Determine the (X, Y) coordinate at the center of the cell enclosing the given text.  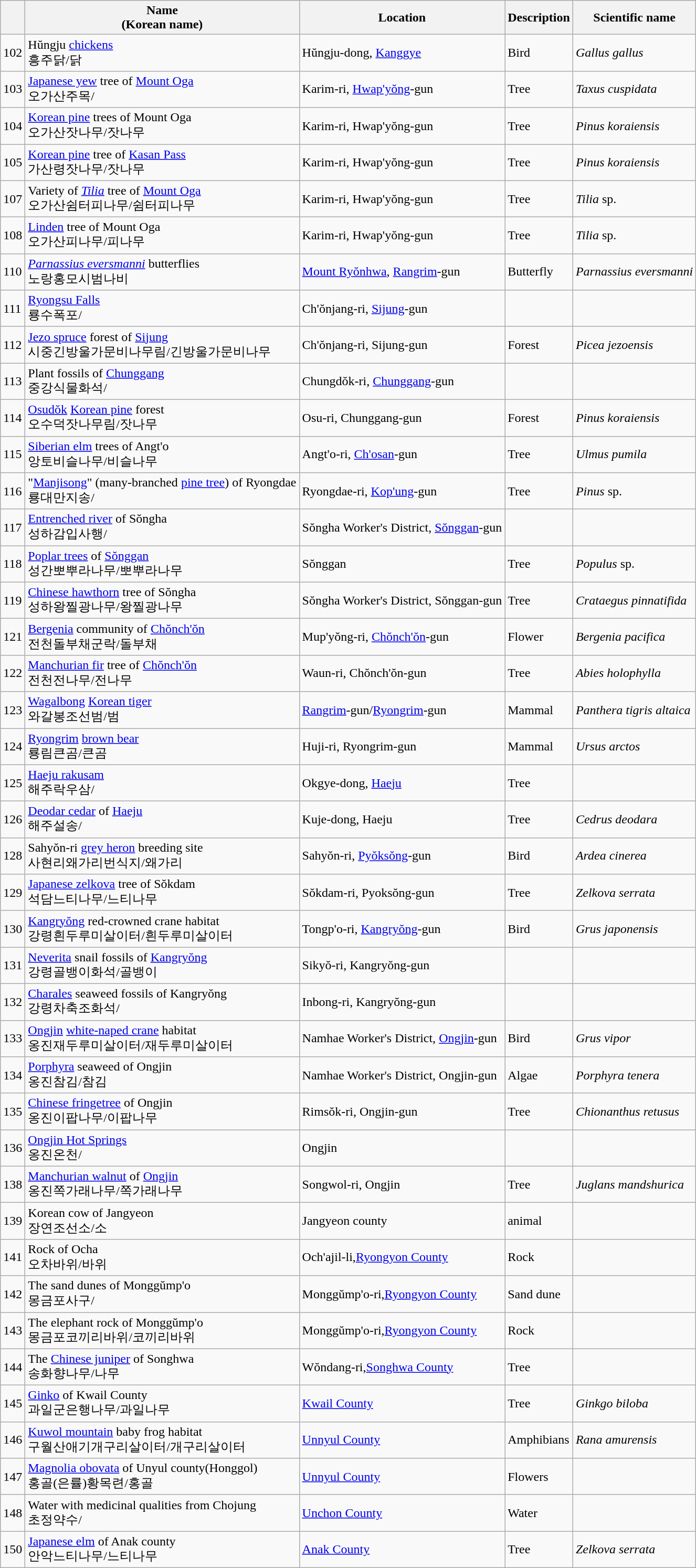
The elephant rock of Monggŭmp'o몽금포코끼리바위/코끼리바위 (162, 1330)
Sand dune (539, 1294)
Osudŏk Korean pine forest오수덕잣나무림/잣나무 (162, 418)
Poplar trees of Sŏnggan성간뽀뿌라나무/뽀뿌라나무 (162, 564)
Populus sp. (634, 564)
Water (539, 1513)
103 (13, 89)
104 (13, 126)
Ulmus pumila (634, 454)
107 (13, 199)
Jangyeon county (402, 1221)
115 (13, 454)
147 (13, 1477)
Huji-ri, Ryongrim-gun (402, 747)
Ardea cinerea (634, 856)
Kuje-dong, Haeju (402, 820)
Waun-ri, Chŏnch'ŏn-gun (402, 673)
Okgye-dong, Haeju (402, 783)
Ginkgo biloba (634, 1404)
Cedrus deodara (634, 820)
143 (13, 1330)
Jezo spruce forest of Sijung시중긴방울가문비나무림/긴방울가문비나무 (162, 345)
128 (13, 856)
Songwol-ri, Ongjin (402, 1184)
Crataegus pinnatifida (634, 600)
Kwail County (402, 1404)
122 (13, 673)
Haeju rakusam해주락우삼/ (162, 783)
Magnolia obovata of Unyul county(Honggol)홍골(은률)황목련/홍골 (162, 1477)
150 (13, 1550)
Sŏnggan (402, 564)
148 (13, 1513)
Picea jezoensis (634, 345)
Anak County (402, 1550)
Flower (539, 637)
Charales seaweed fossils of Kangryŏng강령차축조화석/ (162, 1002)
Rock of Ocha오차바위/바위 (162, 1257)
Parnassius eversmanni (634, 272)
113 (13, 382)
Japanese yew tree of Mount Oga오가산주목/ (162, 89)
Chungdŏk-ri, Chunggang-gun (402, 382)
145 (13, 1404)
Butterfly (539, 272)
135 (13, 1111)
144 (13, 1367)
139 (13, 1221)
Kangryŏng red-crowned crane habitat강령흰두루미살이터/흰두루미살이터 (162, 929)
Parnassius eversmanni butterflies노랑홍모시범나비 (162, 272)
Sahyŏn-ri grey heron breeding site사현리왜가리번식지/왜가리 (162, 856)
138 (13, 1184)
Name(Korean name) (162, 18)
Sahyŏn-ri, Pyŏksŏng-gun (402, 856)
Ongjin (402, 1148)
Inbong-ri, Kangryŏng-gun (402, 1002)
Ursus arctos (634, 747)
108 (13, 236)
animal (539, 1221)
Taxus cuspidata (634, 89)
Water with medicinal qualities from Chojung초정약수/ (162, 1513)
Japanese elm of Anak county안악느티나무/느티나무 (162, 1550)
105 (13, 162)
Chinese fringetree of Ongjin옹진이팝나무/이팝나무 (162, 1111)
141 (13, 1257)
Linden tree of Mount Oga오가산피나무/피나무 (162, 236)
Osu-ri, Chunggang-gun (402, 418)
132 (13, 1002)
117 (13, 527)
112 (13, 345)
110 (13, 272)
Porphyra seaweed of Ongjin옹진참김/참김 (162, 1075)
The Chinese juniper of Songhwa송화향나무/나무 (162, 1367)
Amphibians (539, 1440)
146 (13, 1440)
Panthera tigris altaica (634, 710)
Tongp'o-ri, Kangryŏng-gun (402, 929)
Angt'o-ri, Ch'osan-gun (402, 454)
Korean pine tree of Kasan Pass가산령잣나무/잣나무 (162, 162)
Siberian elm trees of Angt'o앙토비슬나무/비슬나무 (162, 454)
Plant fossils of Chunggang중강식물화석/ (162, 382)
Entrenched river of Sŏngha성하감입사행/ (162, 527)
Flowers (539, 1477)
Scientific name (634, 18)
Ryongdae-ri, Kop'ung-gun (402, 491)
Japanese zelkova tree of Sŏkdam석담느티나무/느티나무 (162, 893)
121 (13, 637)
Algae (539, 1075)
Ongjin Hot Springs옹진온천/ (162, 1148)
111 (13, 309)
Korean pine trees of Mount Oga오가산잣나무/잣나무 (162, 126)
Ryongsu Falls룡수폭포/ (162, 309)
Variety of Tilia tree of Mount Oga오가산쉼터피나무/쉼터피나무 (162, 199)
Ginko of Kwail County과일군은행나무/과일나무 (162, 1404)
Grus japonensis (634, 929)
Juglans mandshurica (634, 1184)
Gallus gallus (634, 53)
Grus vipor (634, 1039)
Description (539, 18)
102 (13, 53)
Ongjin white-naped crane habitat옹진재두루미살이터/재두루미살이터 (162, 1039)
Och'ajil-li,Ryongyon County (402, 1257)
123 (13, 710)
Wagalbong Korean tiger와갈봉조선범/범 (162, 710)
Kuwol mountain baby frog habitat구월산애기개구리살이터/개구리살이터 (162, 1440)
116 (13, 491)
118 (13, 564)
126 (13, 820)
The sand dunes of Monggŭmp'o몽금포사구/ (162, 1294)
Pinus sp. (634, 491)
129 (13, 893)
Korean cow of Jangyeon장연조선소/소 (162, 1221)
Manchurian walnut of Ongjin옹진쪽가래나무/쪽가래나무 (162, 1184)
Location (402, 18)
133 (13, 1039)
134 (13, 1075)
Porphyra tenera (634, 1075)
Unchon County (402, 1513)
142 (13, 1294)
Sŏkdam-ri, Pyoksŏng-gun (402, 893)
Wŏndang-ri,Songhwa County (402, 1367)
Deodar cedar of Haeju해주설송/ (162, 820)
Rangrim-gun/Ryongrim-gun (402, 710)
Ryongrim brown bear룡림큰곰/큰곰 (162, 747)
Neverita snail fossils of Kangryŏng강령골뱅이화석/골뱅이 (162, 966)
Chionanthus retusus (634, 1111)
Rana amurensis (634, 1440)
Abies holophylla (634, 673)
124 (13, 747)
Hŭngju chickens흥주닭/닭 (162, 53)
131 (13, 966)
Manchurian fir tree of Chŏnch'ŏn전천전나무/전나무 (162, 673)
Bergenia pacifica (634, 637)
Mount Ryŏnhwa, Rangrim-gun (402, 272)
Hŭngju-dong, Kanggye (402, 53)
Mup'yŏng-ri, Chŏnch'ŏn-gun (402, 637)
125 (13, 783)
Bergenia community of Chŏnch'ŏn전천돌부채군락/돌부채 (162, 637)
Chinese hawthorn tree of Sŏngha성하왕찔광나무/왕찔광나무 (162, 600)
Rimsŏk-ri, Ongjin-gun (402, 1111)
130 (13, 929)
"Manjisong" (many-branched pine tree) of Ryongdae룡대만지송/ (162, 491)
119 (13, 600)
Sikyŏ-ri, Kangryŏng-gun (402, 966)
114 (13, 418)
136 (13, 1148)
